Detect which cell encompasses the target text, then output its [x, y] center coordinate. 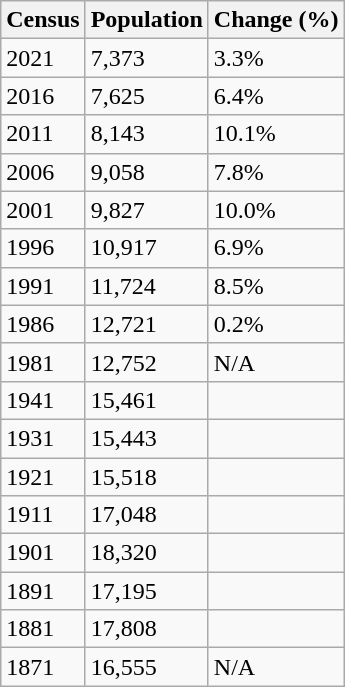
2006 [43, 172]
8.5% [276, 286]
1871 [43, 667]
6.9% [276, 248]
15,518 [146, 477]
12,752 [146, 362]
15,461 [146, 400]
1996 [43, 248]
7.8% [276, 172]
10,917 [146, 248]
Change (%) [276, 20]
7,373 [146, 58]
17,808 [146, 629]
1881 [43, 629]
Census [43, 20]
0.2% [276, 324]
12,721 [146, 324]
Population [146, 20]
1981 [43, 362]
3.3% [276, 58]
1986 [43, 324]
7,625 [146, 96]
1941 [43, 400]
10.1% [276, 134]
9,058 [146, 172]
2001 [43, 210]
2021 [43, 58]
1901 [43, 553]
10.0% [276, 210]
1911 [43, 515]
1891 [43, 591]
18,320 [146, 553]
1931 [43, 438]
6.4% [276, 96]
2011 [43, 134]
9,827 [146, 210]
17,048 [146, 515]
1921 [43, 477]
2016 [43, 96]
11,724 [146, 286]
8,143 [146, 134]
17,195 [146, 591]
1991 [43, 286]
16,555 [146, 667]
15,443 [146, 438]
